Scan for the cell matching the given text and deliver its [X, Y] coordinate at center. 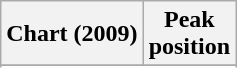
Peakposition [189, 34]
Chart (2009) [72, 34]
